Extract the (x, y) coordinate from the center of the cell holding the provided text.  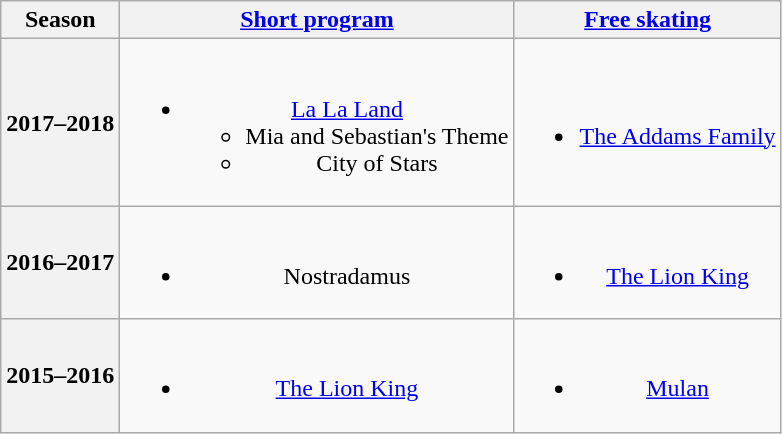
Mulan (648, 376)
Short program (317, 20)
Season (60, 20)
Free skating (648, 20)
2017–2018 (60, 122)
The Addams Family (648, 122)
2016–2017 (60, 262)
2015–2016 (60, 376)
La La Land Mia and Sebastian's ThemeCity of Stars (317, 122)
Nostradamus (317, 262)
